Search for the cell housing the specified text and yield its (X, Y) center coordinate. 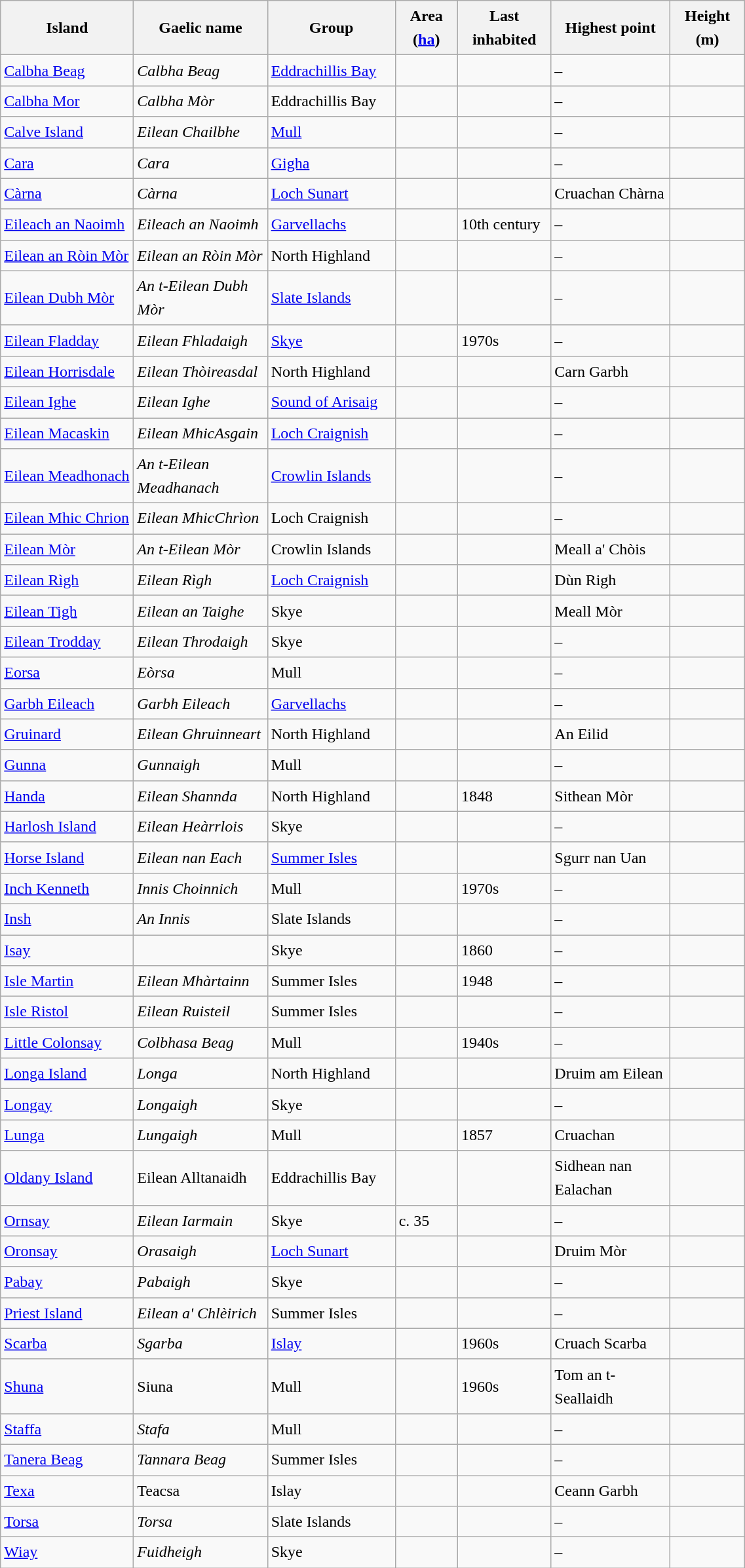
Eilean MhicAsgain (201, 434)
Carn Garbh (611, 371)
Meall a' Chòis (611, 549)
Scarba (67, 1343)
1857 (504, 1135)
Eilean Dubh Mòr (67, 297)
Wiay (67, 1553)
Longa Island (67, 1073)
Little Colonsay (67, 1043)
Eilean Ruisteil (201, 1012)
Teacsa (201, 1491)
Sithean Mòr (611, 795)
Sidhean nan Ealachan (611, 1178)
Eilean Tigh (67, 611)
Eilean Iarmain (201, 1220)
Lungaigh (201, 1135)
Oronsay (67, 1252)
Isay (67, 950)
Priest Island (67, 1313)
Harlosh Island (67, 827)
Eilean Horrisdale (67, 371)
Isle Ristol (67, 1012)
Colbhasa Beag (201, 1043)
Calbha Mor (67, 101)
Gigha (332, 163)
Dùn Righ (611, 581)
Eilean a' Chlèirich (201, 1313)
An t-Eilean Mòr (201, 549)
Eilean an Taighe (201, 611)
An Eilid (611, 734)
Innis Choinnich (201, 889)
Lunga (67, 1135)
An t-Eilean Meadhanach (201, 476)
Highest point (611, 28)
Sound of Arisaig (332, 402)
Longay (67, 1105)
Gunna (67, 765)
Eilean Meadhonach (67, 476)
Eilean Heàrrlois (201, 827)
1948 (504, 982)
Insh (67, 919)
An t-Eilean Dubh Mòr (201, 297)
Druim am Eilean (611, 1073)
Calve Island (67, 132)
Gaelic name (201, 28)
Eilean Mhic Chrion (67, 519)
Cruachan (611, 1135)
Eòrsa (201, 672)
Eilean Alltanaidh (201, 1178)
10th century (504, 224)
Siuna (201, 1386)
Eilean MhicChrìon (201, 519)
Gruinard (67, 734)
Area (ha) (426, 28)
Druim Mòr (611, 1252)
Meall Mòr (611, 611)
An Innis (201, 919)
Tanera Beag (67, 1460)
Eilean Shannda (201, 795)
Shuna (67, 1386)
Handa (67, 795)
Eilean Chailbhe (201, 132)
Eilean Mòr (67, 549)
Stafa (201, 1428)
c. 35 (426, 1220)
Sgurr nan Uan (611, 857)
Cruachan Chàrna (611, 194)
Sgarba (201, 1343)
Eorsa (67, 672)
Eilean Ghruinneart (201, 734)
Pabay (67, 1282)
1860 (504, 950)
Eilean Macaskin (67, 434)
Tom an t-Seallaidh (611, 1386)
Height (m) (707, 28)
Orasaigh (201, 1252)
Eilean Trodday (67, 642)
Oldany Island (67, 1178)
Last inhabited (504, 28)
Texa (67, 1491)
Cruach Scarba (611, 1343)
Eilean Fhladaigh (201, 341)
Ceann Garbh (611, 1491)
Isle Martin (67, 982)
Group (332, 28)
Inch Kenneth (67, 889)
Island (67, 28)
Longaigh (201, 1105)
Longa (201, 1073)
1848 (504, 795)
Staffa (67, 1428)
Eilean Mhàrtainn (201, 982)
Tannara Beag (201, 1460)
1940s (504, 1043)
Eilean Fladday (67, 341)
Calbha Mòr (201, 101)
Eilean Thòireasdal (201, 371)
Gunnaigh (201, 765)
Fuidheigh (201, 1553)
Eilean nan Each (201, 857)
Horse Island (67, 857)
Ornsay (67, 1220)
Eilean Throdaigh (201, 642)
Pabaigh (201, 1282)
